Capture the cell that displays the provided text and extract its (X, Y) central coordinate. 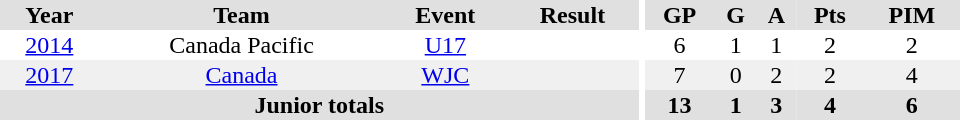
G (736, 15)
2017 (50, 75)
Event (445, 15)
U17 (445, 45)
A (776, 15)
Junior totals (320, 105)
WJC (445, 75)
GP (679, 15)
Pts (830, 15)
Year (50, 15)
Canada Pacific (242, 45)
PIM (912, 15)
3 (776, 105)
0 (736, 75)
7 (679, 75)
Team (242, 15)
2014 (50, 45)
13 (679, 105)
Canada (242, 75)
Result (572, 15)
